For the text-containing cell, return its midpoint in [x, y] coordinate format. 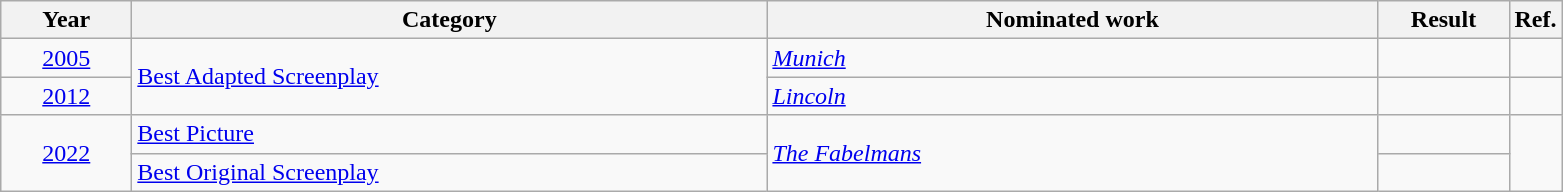
The Fabelmans [1072, 153]
2022 [66, 153]
2012 [66, 96]
2005 [66, 58]
Munich [1072, 58]
Nominated work [1072, 20]
Best Original Screenplay [450, 172]
Best Picture [450, 134]
Year [66, 20]
Category [450, 20]
Best Adapted Screenplay [450, 77]
Ref. [1536, 20]
Lincoln [1072, 96]
Result [1444, 20]
